Capture the cell that displays the provided text and extract its [x, y] central coordinate. 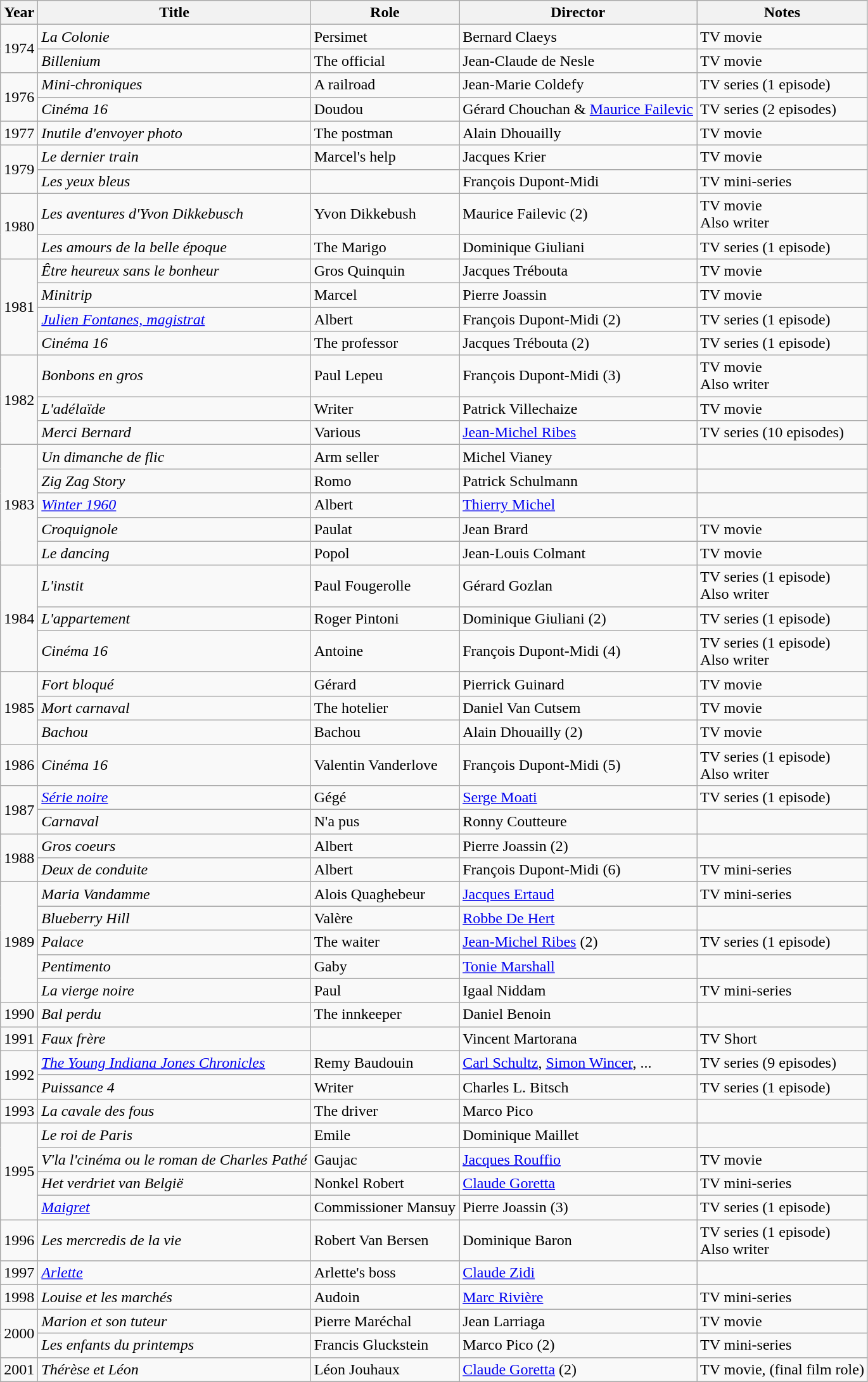
TV movie, (final film role) [782, 1369]
Mort carnaval [174, 708]
TV series (9 episodes) [782, 1063]
1990 [19, 1014]
Claude Goretta [578, 1184]
François Dupont-Midi (6) [578, 870]
The professor [385, 343]
Pierre Joassin (2) [578, 846]
François Dupont-Midi (4) [578, 651]
Jacques Trébouta [578, 271]
François Dupont-Midi (3) [578, 376]
François Dupont-Midi (5) [578, 764]
1986 [19, 764]
Pierre Maréchal [385, 1321]
1979 [19, 169]
Gaby [385, 966]
TV series (10 episodes) [782, 433]
Roger Pintoni [385, 618]
The Marigo [385, 246]
L'appartement [174, 618]
Alain Dhouailly [578, 133]
Thierry Michel [578, 505]
Marco Pico [578, 1111]
Marco Pico (2) [578, 1345]
Inutile d'envoyer photo [174, 133]
1974 [19, 49]
1983 [19, 505]
Le dancing [174, 553]
Maurice Failevic (2) [578, 214]
1988 [19, 858]
Maria Vandamme [174, 894]
The postman [385, 133]
Igaal Niddam [578, 990]
Jean-Marie Coldefy [578, 85]
Croquignole [174, 529]
Jacques Trébouta (2) [578, 343]
1987 [19, 810]
Bernard Claeys [578, 37]
Winter 1960 [174, 505]
Louise et les marchés [174, 1297]
TV Short [782, 1039]
Les aventures d'Yvon Dikkebusch [174, 214]
1991 [19, 1039]
Persimet [385, 37]
Les mercredis de la vie [174, 1241]
1996 [19, 1241]
Remy Baudouin [385, 1063]
Les enfants du printemps [174, 1345]
La Colonie [174, 37]
Title [174, 13]
Marc Rivière [578, 1297]
Yvon Dikkebush [385, 214]
Maigret [174, 1208]
Les amours de la belle époque [174, 246]
1977 [19, 133]
1984 [19, 618]
Emile [385, 1135]
Pierrick Guinard [578, 684]
Alois Quaghebeur [385, 894]
La vierge noire [174, 990]
Serge Moati [578, 798]
Valentin Vanderlove [385, 764]
Julien Fontanes, magistrat [174, 319]
François Dupont-Midi [578, 181]
Patrick Villechaize [578, 409]
Claude Goretta (2) [578, 1369]
Billenium [174, 61]
Bal perdu [174, 1014]
Marcel [385, 295]
L'adélaïde [174, 409]
Faux frère [174, 1039]
Arlette's boss [385, 1273]
1997 [19, 1273]
Série noire [174, 798]
Commissioner Mansuy [385, 1208]
Year [19, 13]
Daniel Benoin [578, 1014]
Pierre Joassin (3) [578, 1208]
Claude Zidi [578, 1273]
Carl Schultz, Simon Wincer, ... [578, 1063]
Gros Quinquin [385, 271]
Francis Gluckstein [385, 1345]
Dominique Baron [578, 1241]
Robbe De Hert [578, 918]
Jacques Rouffio [578, 1159]
Doudou [385, 109]
Arlette [174, 1273]
1992 [19, 1075]
Paul Fougerolle [385, 585]
Various [385, 433]
Le dernier train [174, 157]
1981 [19, 307]
Puissance 4 [174, 1087]
Thérèse et Léon [174, 1369]
Paulat [385, 529]
Jean-Michel Ribes (2) [578, 942]
Antoine [385, 651]
The official [385, 61]
1985 [19, 708]
Ronny Coutteure [578, 822]
1995 [19, 1171]
The hotelier [385, 708]
Jacques Krier [578, 157]
Carnaval [174, 822]
Patrick Schulmann [578, 481]
Vincent Martorana [578, 1039]
Het verdriet van België [174, 1184]
V'la l'cinéma ou le roman de Charles Pathé [174, 1159]
Jean-Michel Ribes [578, 433]
1976 [19, 97]
Minitrip [174, 295]
2000 [19, 1333]
La cavale des fous [174, 1111]
TV series (2 episodes) [782, 109]
Les yeux bleus [174, 181]
Palace [174, 942]
Popol [385, 553]
Michel Vianey [578, 457]
The Young Indiana Jones Chronicles [174, 1063]
Marcel's help [385, 157]
Gérard Gozlan [578, 585]
Dominique Giuliani (2) [578, 618]
Valère [385, 918]
L'instit [174, 585]
Jacques Ertaud [578, 894]
Merci Bernard [174, 433]
Charles L. Bitsch [578, 1087]
1980 [19, 226]
Deux de conduite [174, 870]
Gégé [385, 798]
Mini-chroniques [174, 85]
Director [578, 13]
The waiter [385, 942]
Role [385, 13]
Nonkel Robert [385, 1184]
Zig Zag Story [174, 481]
Fort bloqué [174, 684]
Notes [782, 13]
Robert Van Bersen [385, 1241]
Alain Dhouailly (2) [578, 732]
Jean-Louis Colmant [578, 553]
Jean-Claude de Nesle [578, 61]
The driver [385, 1111]
Gaujac [385, 1159]
1982 [19, 400]
Audoin [385, 1297]
Blueberry Hill [174, 918]
Arm seller [385, 457]
Paul [385, 990]
Bonbons en gros [174, 376]
Gérard Chouchan & Maurice Failevic [578, 109]
Jean Larriaga [578, 1321]
Le roi de Paris [174, 1135]
Jean Brard [578, 529]
François Dupont-Midi (2) [578, 319]
Romo [385, 481]
Léon Jouhaux [385, 1369]
N'a pus [385, 822]
2001 [19, 1369]
1998 [19, 1297]
Un dimanche de flic [174, 457]
The innkeeper [385, 1014]
1989 [19, 942]
Pentimento [174, 966]
Marion et son tuteur [174, 1321]
Dominique Maillet [578, 1135]
Être heureux sans le bonheur [174, 271]
1993 [19, 1111]
Pierre Joassin [578, 295]
A railroad [385, 85]
Tonie Marshall [578, 966]
Dominique Giuliani [578, 246]
Paul Lepeu [385, 376]
Gros coeurs [174, 846]
Gérard [385, 684]
Daniel Van Cutsem [578, 708]
